Return [x, y] of the center of cell containing provided text 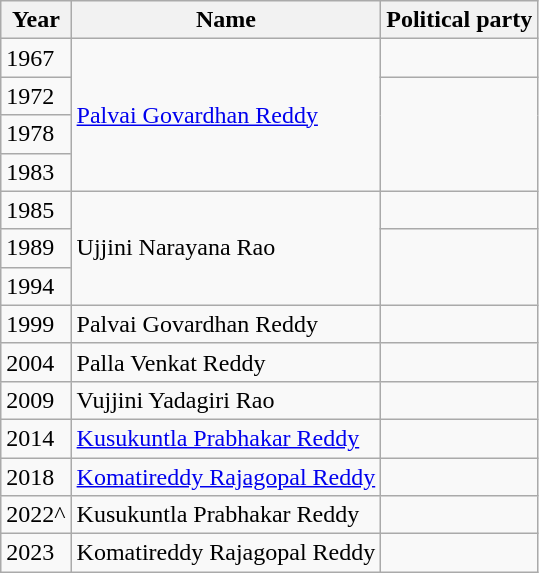
Name [226, 20]
Year [36, 20]
1989 [36, 248]
1999 [36, 324]
1994 [36, 286]
1967 [36, 58]
1983 [36, 172]
1978 [36, 134]
Palla Venkat Reddy [226, 362]
1985 [36, 210]
2014 [36, 438]
2022^ [36, 515]
2009 [36, 400]
Ujjini Narayana Rao [226, 248]
Political party [460, 20]
2004 [36, 362]
2018 [36, 477]
2023 [36, 553]
Vujjini Yadagiri Rao [226, 400]
1972 [36, 96]
